Provide the (X, Y) coordinate of the cell's center where the given text is located.  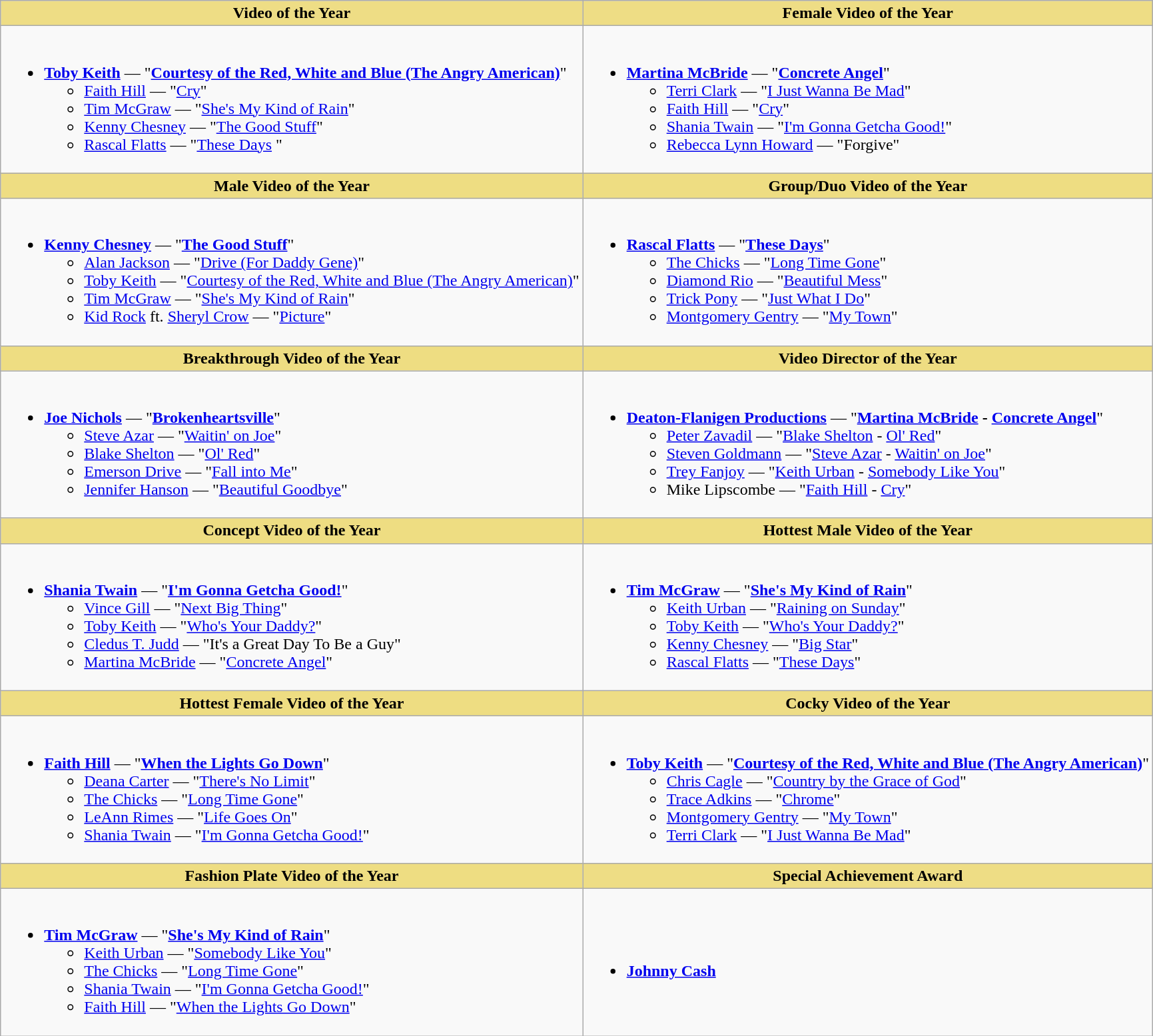
Breakthrough Video of the Year (292, 358)
Male Video of the Year (292, 186)
Concept Video of the Year (292, 531)
Rascal Flatts — "These Days"The Chicks — "Long Time Gone"Diamond Rio — "Beautiful Mess"Trick Pony — "Just What I Do"Montgomery Gentry — "My Town" (867, 272)
Video Director of the Year (867, 358)
Hottest Male Video of the Year (867, 531)
Special Achievement Award (867, 876)
Cocky Video of the Year (867, 703)
Female Video of the Year (867, 13)
Hottest Female Video of the Year (292, 703)
Group/Duo Video of the Year (867, 186)
Fashion Plate Video of the Year (292, 876)
Video of the Year (292, 13)
Johnny Cash (867, 961)
